Pinpoint the cell where the given text exists, returning its [x, y] midpoint coordinate. 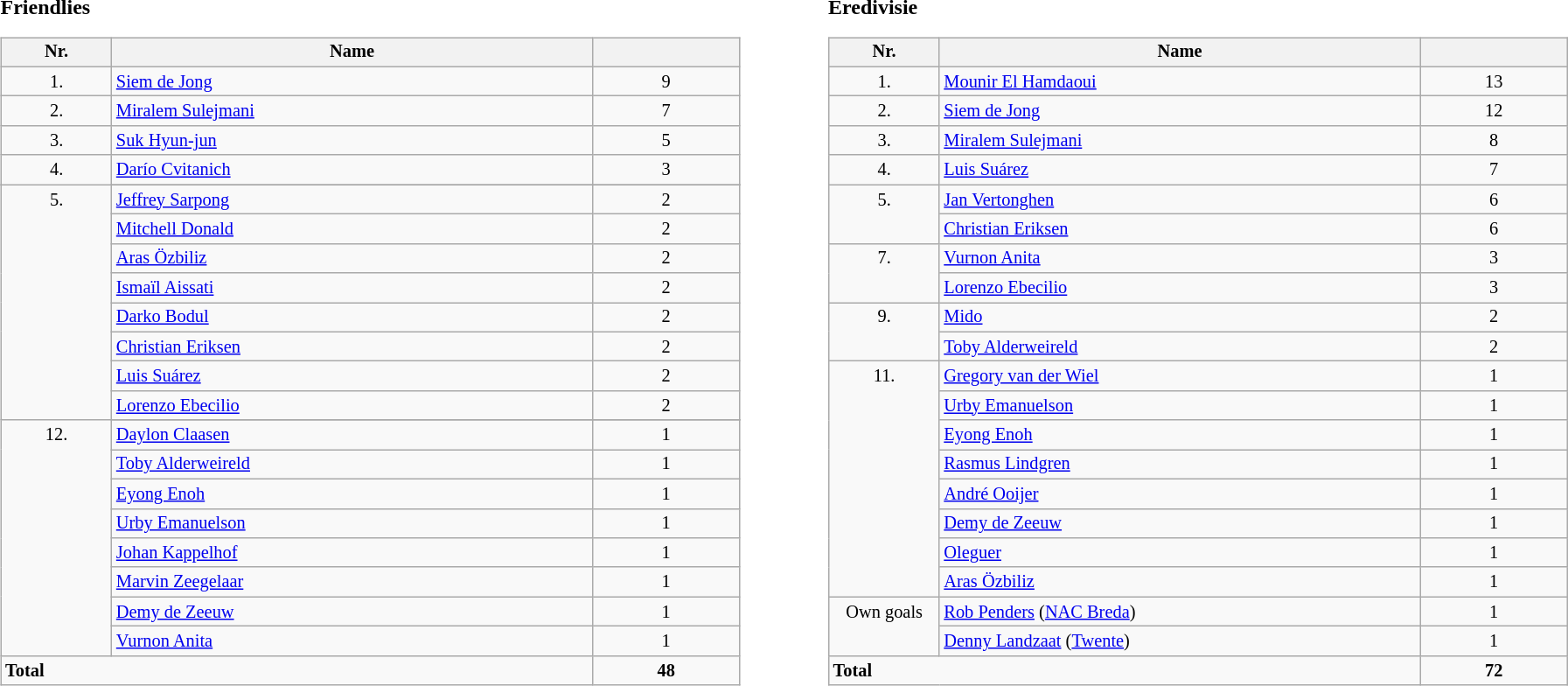
Own goals [885, 626]
Rasmus Lindgren [1179, 465]
Darío Cvitanich [352, 170]
12 [1494, 111]
12. [56, 537]
Mitchell Donald [352, 229]
5 [666, 141]
7. [885, 273]
Jan Vertonghen [1179, 199]
Oleguer [1179, 553]
Darko Bodul [352, 318]
9 [666, 81]
Suk Hyun-jun [352, 141]
Jeffrey Sarpong [352, 199]
9. [885, 332]
48 [666, 670]
Denny Landzaat (Twente) [1179, 641]
Mounir El Hamdaoui [1179, 81]
Gregory van der Wiel [1179, 376]
Johan Kappelhof [352, 553]
André Ooijer [1179, 493]
Marvin Zeegelaar [352, 582]
Rob Penders (NAC Breda) [1179, 612]
Daylon Claasen [352, 435]
72 [1494, 670]
8 [1494, 141]
13 [1494, 81]
Ismaïl Aissati [352, 288]
Mido [1179, 318]
11. [885, 479]
